Detect which cell encompasses the target text, then output its [X, Y] center coordinate. 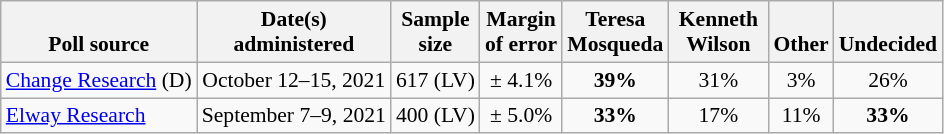
Poll source [99, 32]
September 7–9, 2021 [294, 116]
400 (LV) [436, 116]
± 5.0% [521, 116]
11% [800, 116]
October 12–15, 2021 [294, 80]
Other [800, 32]
39% [615, 80]
31% [718, 80]
Elway Research [99, 116]
17% [718, 116]
Change Research (D) [99, 80]
TeresaMosqueda [615, 32]
Undecided [888, 32]
KennethWilson [718, 32]
617 (LV) [436, 80]
Marginof error [521, 32]
3% [800, 80]
± 4.1% [521, 80]
Samplesize [436, 32]
26% [888, 80]
Date(s)administered [294, 32]
